Locate the cell with the specified text and output its [X, Y] center coordinate. 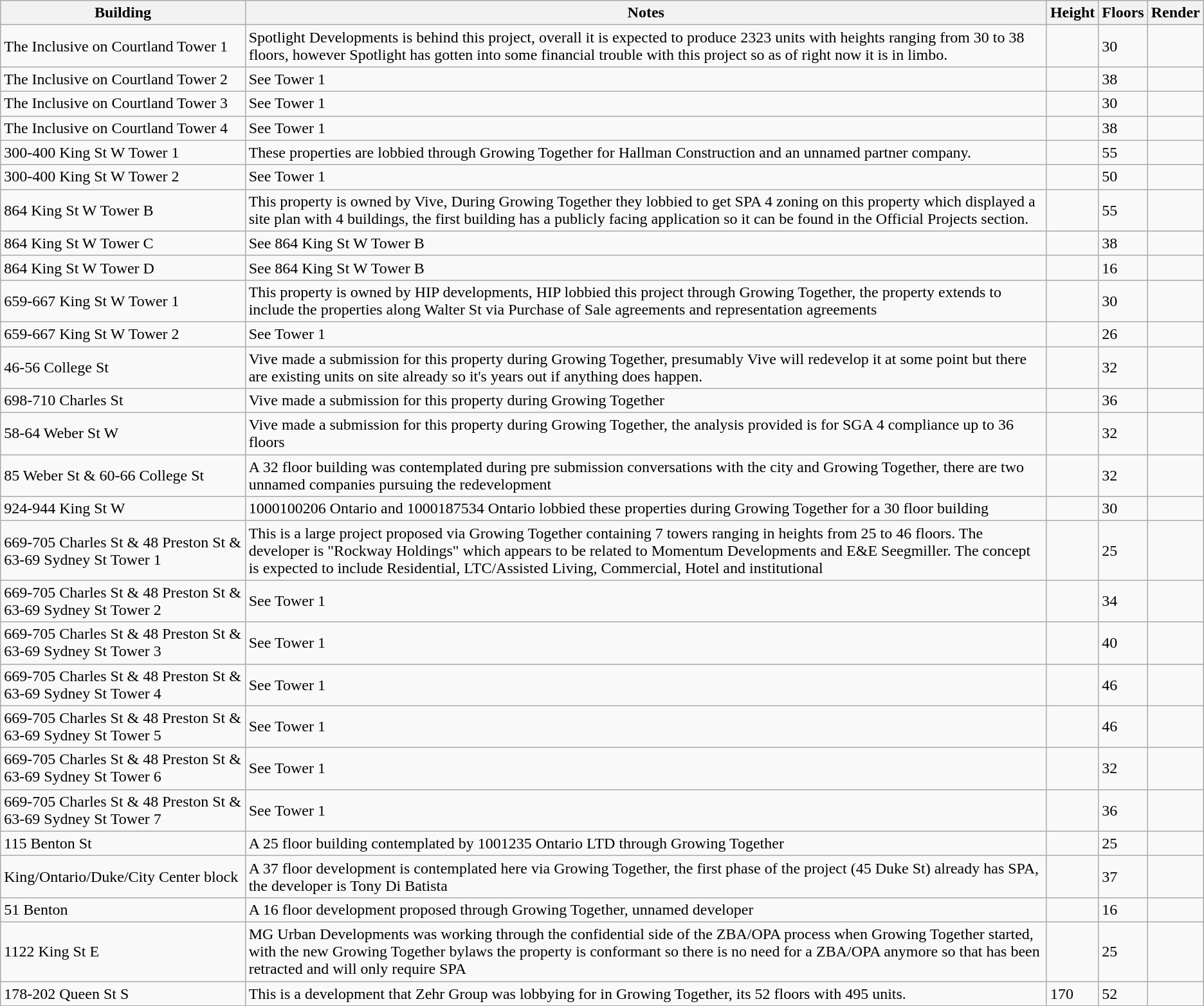
52 [1123, 994]
A 16 floor development proposed through Growing Together, unnamed developer [646, 910]
170 [1072, 994]
659-667 King St W Tower 1 [123, 301]
864 King St W Tower B [123, 210]
46-56 College St [123, 367]
26 [1123, 334]
178-202 Queen St S [123, 994]
Vive made a submission for this property during Growing Together [646, 401]
669-705 Charles St & 48 Preston St & 63-69 Sydney St Tower 3 [123, 643]
37 [1123, 876]
50 [1123, 177]
300-400 King St W Tower 2 [123, 177]
Vive made a submission for this property during Growing Together, the analysis provided is for SGA 4 compliance up to 36 floors [646, 434]
1122 King St E [123, 951]
The Inclusive on Courtland Tower 3 [123, 104]
Floors [1123, 13]
115 Benton St [123, 843]
The Inclusive on Courtland Tower 2 [123, 79]
Height [1072, 13]
300-400 King St W Tower 1 [123, 152]
Building [123, 13]
85 Weber St & 60-66 College St [123, 476]
The Inclusive on Courtland Tower 1 [123, 46]
864 King St W Tower C [123, 243]
669-705 Charles St & 48 Preston St & 63-69 Sydney St Tower 4 [123, 684]
669-705 Charles St & 48 Preston St & 63-69 Sydney St Tower 5 [123, 727]
58-64 Weber St W [123, 434]
These properties are lobbied through Growing Together for Hallman Construction and an unnamed partner company. [646, 152]
King/Ontario/Duke/City Center block [123, 876]
Notes [646, 13]
A 25 floor building contemplated by 1001235 Ontario LTD through Growing Together [646, 843]
40 [1123, 643]
1000100206 Ontario and 1000187534 Ontario lobbied these properties during Growing Together for a 30 floor building [646, 509]
698-710 Charles St [123, 401]
864 King St W Tower D [123, 268]
669-705 Charles St & 48 Preston St & 63-69 Sydney St Tower 6 [123, 768]
669-705 Charles St & 48 Preston St & 63-69 Sydney St Tower 7 [123, 810]
669-705 Charles St & 48 Preston St & 63-69 Sydney St Tower 1 [123, 551]
Render [1176, 13]
924-944 King St W [123, 509]
51 Benton [123, 910]
669-705 Charles St & 48 Preston St & 63-69 Sydney St Tower 2 [123, 601]
659-667 King St W Tower 2 [123, 334]
This is a development that Zehr Group was lobbying for in Growing Together, its 52 floors with 495 units. [646, 994]
The Inclusive on Courtland Tower 4 [123, 128]
34 [1123, 601]
